From the cell containing the given text, extract its center point as (X, Y) coordinate. 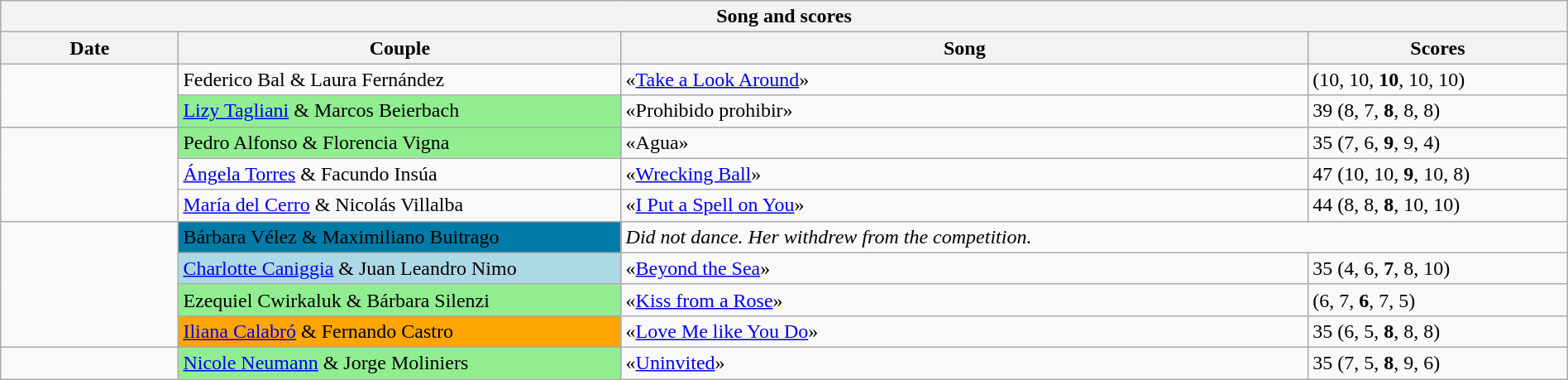
María del Cerro & Nicolás Villalba (400, 205)
Ángela Torres & Facundo Insúa (400, 174)
Iliana Calabró & Fernando Castro (400, 331)
Nicole Neumann & Jorge Moliniers (400, 363)
«I Put a Spell on You» (964, 205)
Lizy Tagliani & Marcos Beierbach (400, 111)
«Take a Look Around» (964, 79)
39 (8, 7, 8, 8, 8) (1438, 111)
44 (8, 8, 8, 10, 10) (1438, 205)
Ezequiel Cwirkaluk & Bárbara Silenzi (400, 300)
35 (7, 5, 8, 9, 6) (1438, 363)
«Wrecking Ball» (964, 174)
Date (89, 48)
Bárbara Vélez & Maximiliano Buitrago (400, 237)
35 (7, 6, 9, 9, 4) (1438, 142)
Scores (1438, 48)
(6, 7, 6, 7, 5) (1438, 300)
47 (10, 10, 9, 10, 8) (1438, 174)
Song and scores (784, 17)
«Agua» (964, 142)
Did not dance. Her withdrew from the competition. (1094, 237)
Song (964, 48)
«Beyond the Sea» (964, 268)
Couple (400, 48)
35 (4, 6, 7, 8, 10) (1438, 268)
«Love Me like You Do» (964, 331)
Pedro Alfonso & Florencia Vigna (400, 142)
Federico Bal & Laura Fernández (400, 79)
Charlotte Caniggia & Juan Leandro Nimo (400, 268)
35 (6, 5, 8, 8, 8) (1438, 331)
«Uninvited» (964, 363)
(10, 10, 10, 10, 10) (1438, 79)
«Prohibido prohibir» (964, 111)
«Kiss from a Rose» (964, 300)
